Return the (X, Y) coordinate for the center point of the cell that contains the specified text.  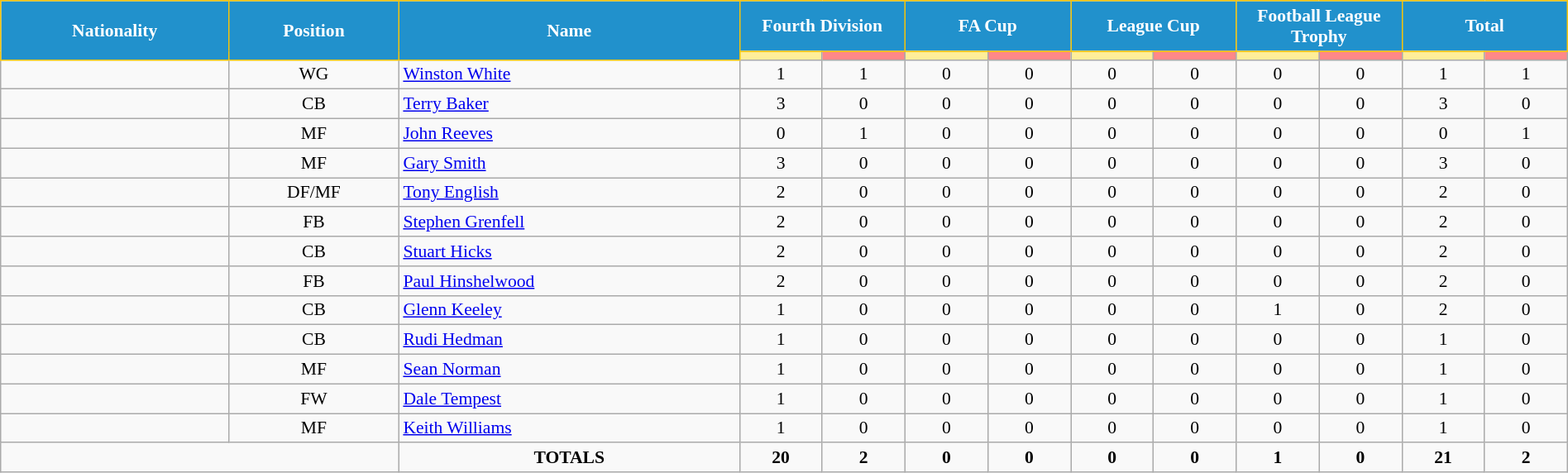
Keith Williams (569, 428)
Name (569, 30)
Total (1484, 26)
DF/MF (314, 193)
Fourth Division (822, 26)
FW (314, 399)
21 (1443, 458)
Gary Smith (569, 163)
Dale Tempest (569, 399)
WG (314, 74)
Stuart Hicks (569, 251)
League Cup (1153, 26)
Tony English (569, 193)
Terry Baker (569, 104)
Nationality (115, 30)
FA Cup (987, 26)
Winston White (569, 74)
Paul Hinshelwood (569, 281)
Football League Trophy (1319, 26)
TOTALS (569, 458)
Position (314, 30)
Glenn Keeley (569, 310)
Rudi Hedman (569, 340)
Stephen Grenfell (569, 222)
20 (781, 458)
John Reeves (569, 134)
Sean Norman (569, 370)
